Return the (X, Y) coordinate for the center point of the cell that contains the specified text.  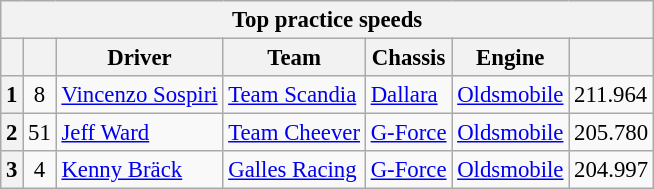
Chassis (408, 58)
3 (12, 170)
204.997 (612, 170)
205.780 (612, 133)
2 (12, 133)
Top practice speeds (328, 20)
Jeff Ward (140, 133)
Kenny Bräck (140, 170)
8 (40, 95)
Vincenzo Sospiri (140, 95)
Driver (140, 58)
1 (12, 95)
Engine (510, 58)
Team (294, 58)
211.964 (612, 95)
51 (40, 133)
Team Cheever (294, 133)
4 (40, 170)
Galles Racing (294, 170)
Dallara (408, 95)
Team Scandia (294, 95)
